Determine the (x, y) coordinate at the center of the cell enclosing the given text.  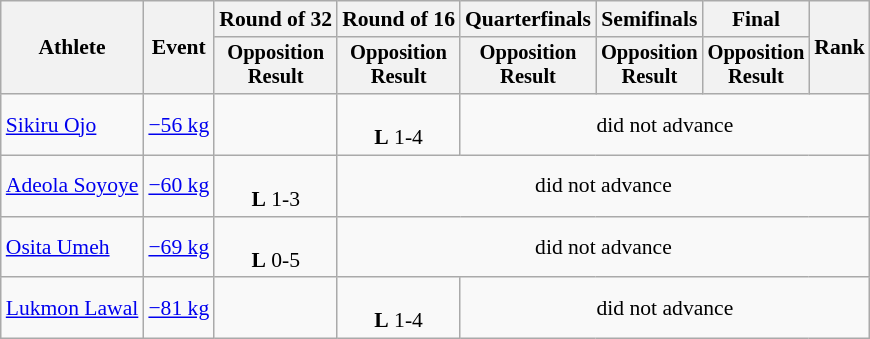
Osita Umeh (72, 248)
−69 kg (178, 248)
Final (756, 19)
Semifinals (650, 19)
−81 kg (178, 308)
L 0-5 (276, 248)
Sikiru Ojo (72, 124)
Round of 16 (398, 19)
Rank (840, 48)
Lukmon Lawal (72, 308)
−60 kg (178, 186)
Quarterfinals (528, 19)
Athlete (72, 48)
Adeola Soyoye (72, 186)
−56 kg (178, 124)
Event (178, 48)
Round of 32 (276, 19)
L 1-3 (276, 186)
